Return [x, y] of the center of cell containing provided text 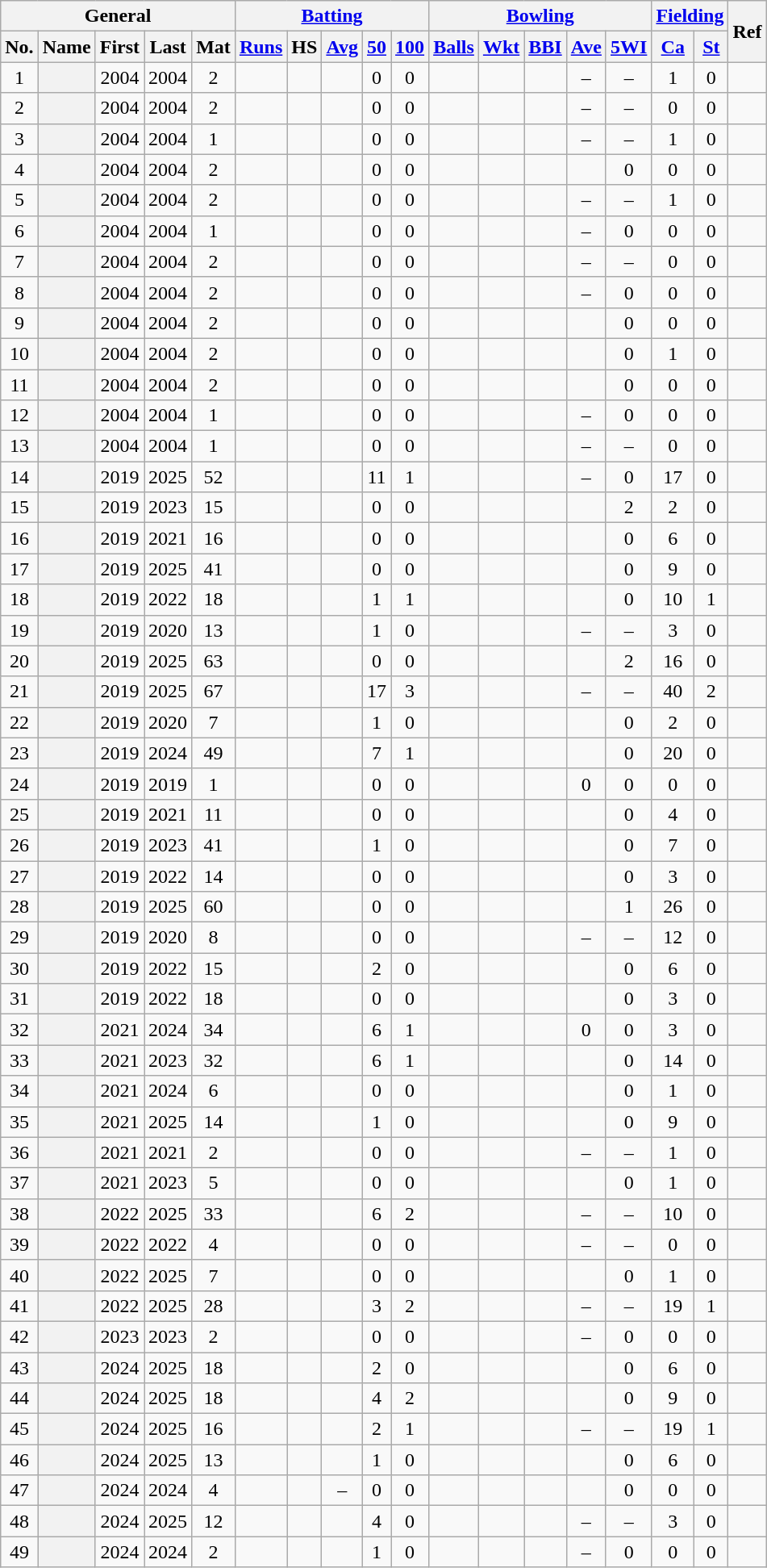
100 [410, 47]
Name [66, 47]
22 [19, 722]
44 [19, 1399]
Bowling [540, 16]
Avg [342, 47]
45 [19, 1429]
30 [19, 968]
52 [214, 477]
Ave [586, 47]
67 [214, 692]
Fielding [690, 16]
23 [19, 753]
Balls [454, 47]
General [118, 16]
38 [19, 1214]
36 [19, 1152]
48 [19, 1521]
39 [19, 1244]
25 [19, 814]
Ca [673, 47]
BBI [545, 47]
50 [376, 47]
29 [19, 938]
No. [19, 47]
46 [19, 1460]
31 [19, 999]
24 [19, 784]
First [119, 47]
Last [168, 47]
43 [19, 1368]
Batting [331, 16]
St [711, 47]
HS [305, 47]
5WI [628, 47]
63 [214, 661]
35 [19, 1122]
21 [19, 692]
Ref [747, 31]
60 [214, 907]
Runs [261, 47]
27 [19, 876]
42 [19, 1336]
47 [19, 1491]
37 [19, 1183]
Mat [214, 47]
Wkt [501, 47]
